Determine the [X, Y] coordinate at the center of the cell enclosing the given text.  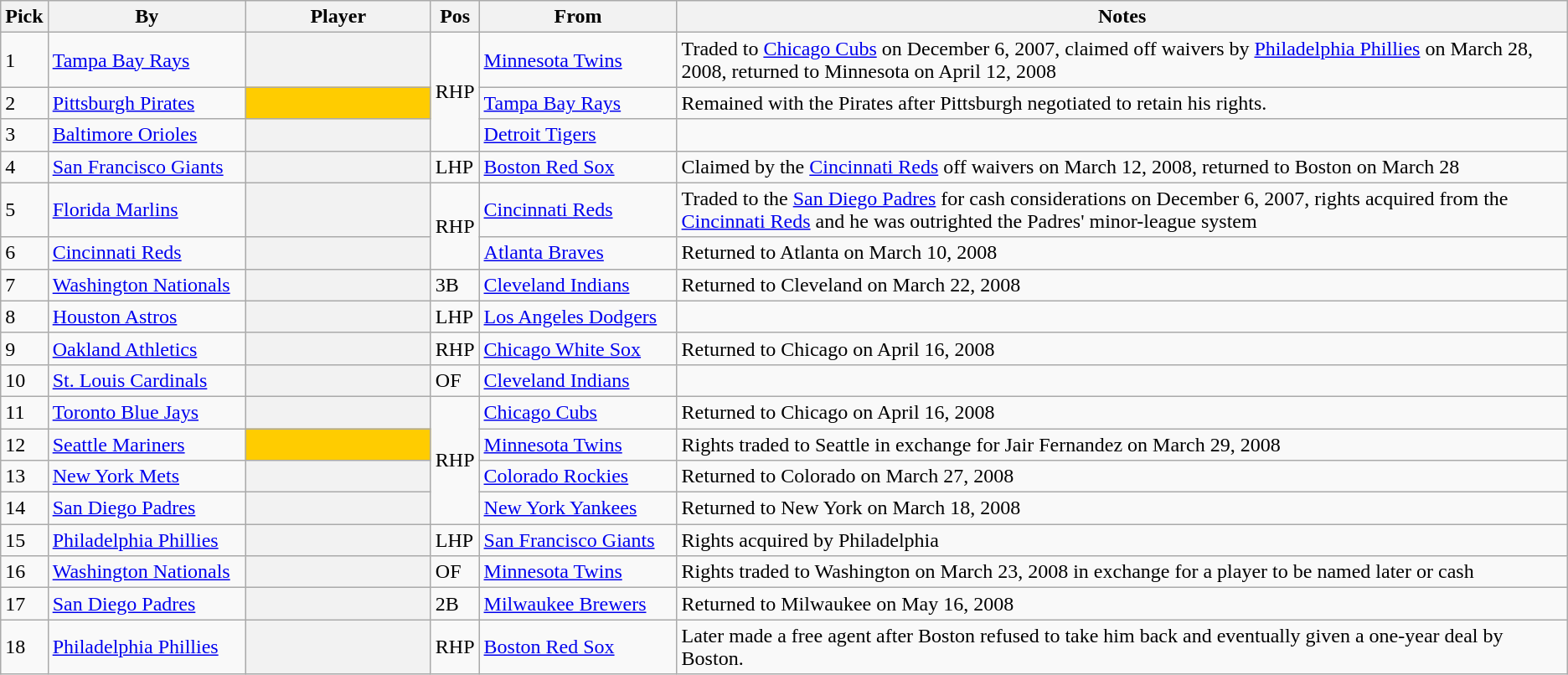
Los Angeles Dodgers [578, 317]
17 [24, 604]
Pittsburgh Pirates [147, 103]
Oakland Athletics [147, 348]
7 [24, 285]
By [147, 17]
Player [338, 17]
6 [24, 253]
Rights traded to Washington on March 23, 2008 in exchange for a player to be named later or cash [1122, 572]
10 [24, 380]
Claimed by the Cincinnati Reds off waivers on March 12, 2008, returned to Boston on March 28 [1122, 167]
New York Mets [147, 477]
New York Yankees [578, 508]
Traded to Chicago Cubs on December 6, 2007, claimed off waivers by Philadelphia Phillies on March 28, 2008, returned to Minnesota on April 12, 2008 [1122, 60]
Chicago White Sox [578, 348]
16 [24, 572]
Rights traded to Seattle in exchange for Jair Fernandez on March 29, 2008 [1122, 445]
9 [24, 348]
Returned to Milwaukee on May 16, 2008 [1122, 604]
Seattle Mariners [147, 445]
12 [24, 445]
2 [24, 103]
Returned to Atlanta on March 10, 2008 [1122, 253]
Milwaukee Brewers [578, 604]
St. Louis Cardinals [147, 380]
3 [24, 135]
Detroit Tigers [578, 135]
2B [455, 604]
Atlanta Braves [578, 253]
Rights acquired by Philadelphia [1122, 540]
1 [24, 60]
5 [24, 209]
13 [24, 477]
4 [24, 167]
Baltimore Orioles [147, 135]
Later made a free agent after Boston refused to take him back and eventually given a one-year deal by Boston. [1122, 647]
Colorado Rockies [578, 477]
Florida Marlins [147, 209]
15 [24, 540]
14 [24, 508]
Returned to Colorado on March 27, 2008 [1122, 477]
From [578, 17]
Pick [24, 17]
Toronto Blue Jays [147, 412]
8 [24, 317]
11 [24, 412]
18 [24, 647]
Remained with the Pirates after Pittsburgh negotiated to retain his rights. [1122, 103]
Notes [1122, 17]
Houston Astros [147, 317]
Pos [455, 17]
Returned to Cleveland on March 22, 2008 [1122, 285]
Chicago Cubs [578, 412]
3B [455, 285]
Returned to New York on March 18, 2008 [1122, 508]
